Provide the [x, y] coordinate of the cell's center where the given text is located.  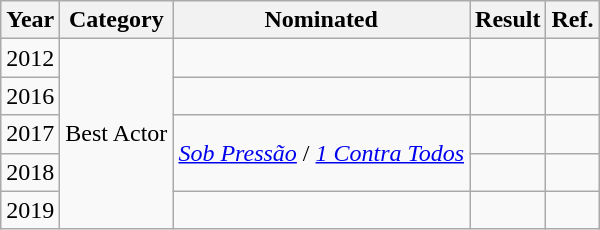
2017 [30, 134]
Nominated [322, 20]
Sob Pressão / 1 Contra Todos [322, 153]
Ref. [572, 20]
2016 [30, 96]
Category [116, 20]
2019 [30, 210]
2012 [30, 58]
2018 [30, 172]
Year [30, 20]
Result [508, 20]
Best Actor [116, 134]
